From the cell containing the given text, extract its center point as [x, y] coordinate. 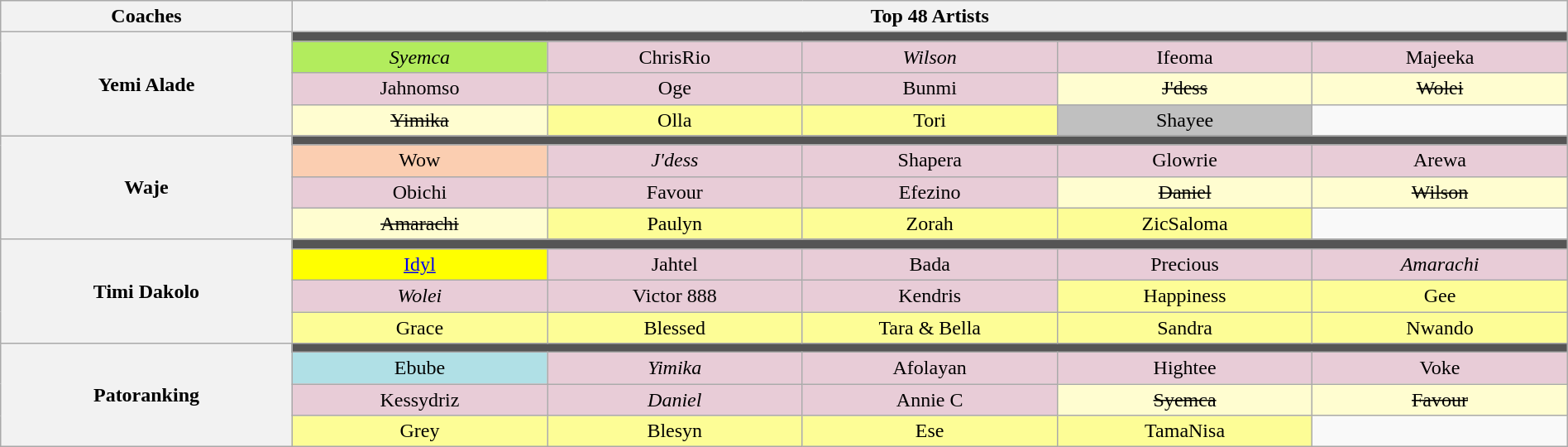
Voke [1440, 368]
Sandra [1184, 327]
Ebube [419, 368]
Ese [930, 431]
Majeeka [1440, 57]
Bada [930, 264]
Coaches [146, 17]
Jahtel [675, 264]
TamaNisa [1184, 431]
Nwando [1440, 327]
Idyl [419, 264]
Oge [675, 89]
Kendris [930, 296]
Grace [419, 327]
Blessed [675, 327]
Happiness [1184, 296]
Hightee [1184, 368]
Kessydriz [419, 400]
Efezino [930, 192]
Arewa [1440, 161]
Patoranking [146, 396]
Jahnomso [419, 89]
Ifeoma [1184, 57]
Annie C [930, 400]
Glowrie [1184, 161]
Gee [1440, 296]
Timi Dakolo [146, 291]
Top 48 Artists [930, 17]
Olla [675, 120]
Victor 888 [675, 296]
Precious [1184, 264]
Yemi Alade [146, 84]
Tara & Bella [930, 327]
Afolayan [930, 368]
ChrisRio [675, 57]
Obichi [419, 192]
Blesyn [675, 431]
Shapera [930, 161]
ZicSaloma [1184, 223]
Wow [419, 161]
Waje [146, 187]
Paulyn [675, 223]
Bunmi [930, 89]
Tori [930, 120]
Zorah [930, 223]
Shayee [1184, 120]
Grey [419, 431]
